Search for the cell housing the specified text and yield its [x, y] center coordinate. 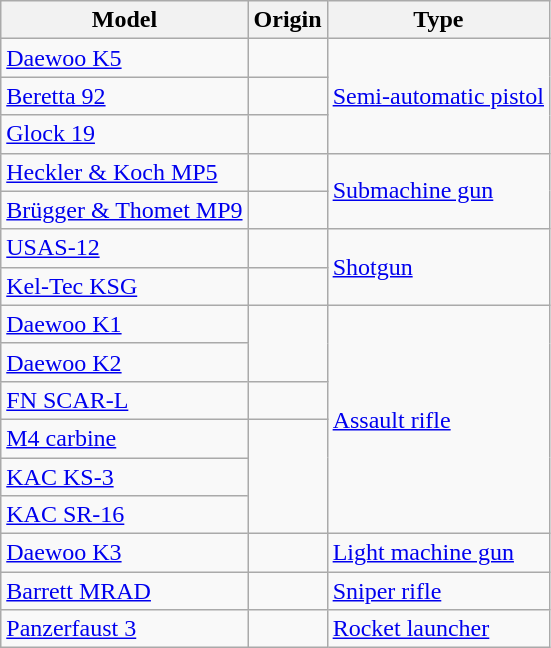
Daewoo K5 [124, 58]
KAC SR-16 [124, 515]
Glock 19 [124, 134]
Brügger & Thomet MP9 [124, 210]
Origin [288, 20]
M4 carbine [124, 438]
Shotgun [438, 267]
Sniper rifle [438, 591]
Model [124, 20]
Barrett MRAD [124, 591]
Daewoo K1 [124, 324]
Kel-Tec KSG [124, 286]
Beretta 92 [124, 96]
Semi-automatic pistol [438, 96]
Rocket launcher [438, 629]
Assault rifle [438, 419]
Type [438, 20]
USAS-12 [124, 248]
KAC KS-3 [124, 477]
Submachine gun [438, 191]
Daewoo K2 [124, 362]
Panzerfaust 3 [124, 629]
FN SCAR-L [124, 400]
Light machine gun [438, 553]
Daewoo K3 [124, 553]
Heckler & Koch MP5 [124, 172]
